Detect which cell encompasses the target text, then output its (x, y) center coordinate. 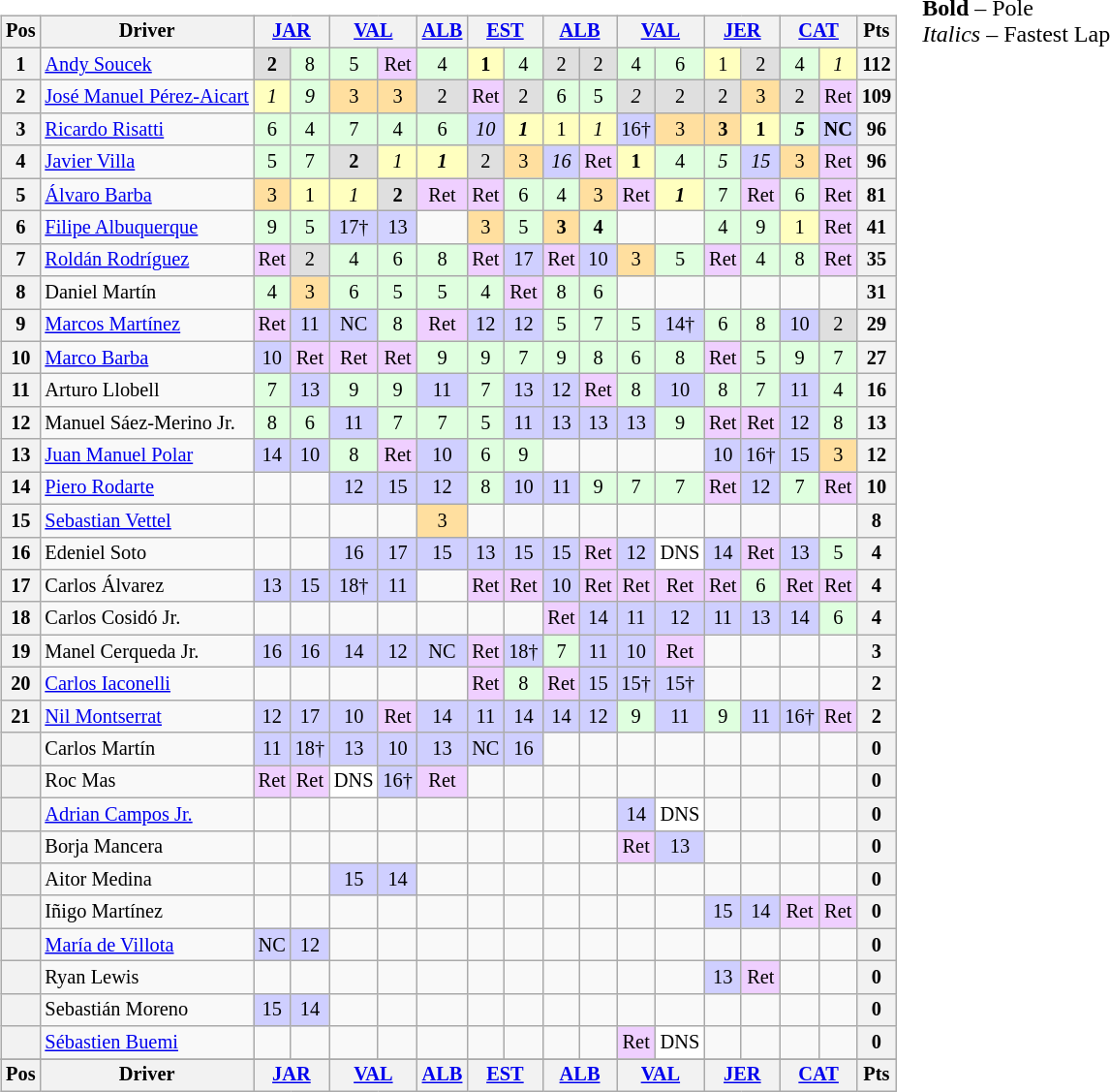
Piero Rodarte (146, 488)
31 (877, 293)
17† (354, 228)
Sébastien Buemi (146, 1043)
Arturo Llobell (146, 390)
Álvaro Barba (146, 195)
Carlos Martín (146, 749)
18 (20, 618)
Sebastián Moreno (146, 1010)
Filipe Albuquerque (146, 228)
Daniel Martín (146, 293)
Edeniel Soto (146, 553)
Iñigo Martínez (146, 912)
21 (20, 716)
Ricardo Risatti (146, 130)
14† (680, 326)
Carlos Cosidó Jr. (146, 618)
41 (877, 228)
Juan Manuel Polar (146, 455)
27 (877, 358)
Marcos Martínez (146, 326)
Carlos Álvarez (146, 586)
81 (877, 195)
Marco Barba (146, 358)
109 (877, 97)
Javier Villa (146, 162)
José Manuel Pérez-Aicart (146, 97)
35 (877, 260)
Manuel Sáez-Merino Jr. (146, 423)
Roc Mas (146, 782)
María de Villota (146, 945)
Manel Cerqueda Jr. (146, 651)
Andy Soucek (146, 64)
Carlos Iaconelli (146, 684)
Aitor Medina (146, 880)
Roldán Rodríguez (146, 260)
Nil Montserrat (146, 716)
19 (20, 651)
112 (877, 64)
20 (20, 684)
Ryan Lewis (146, 978)
Borja Mancera (146, 847)
29 (877, 326)
Adrian Campos Jr. (146, 814)
Sebastian Vettel (146, 520)
